Detect which cell encompasses the target text, then output its (x, y) center coordinate. 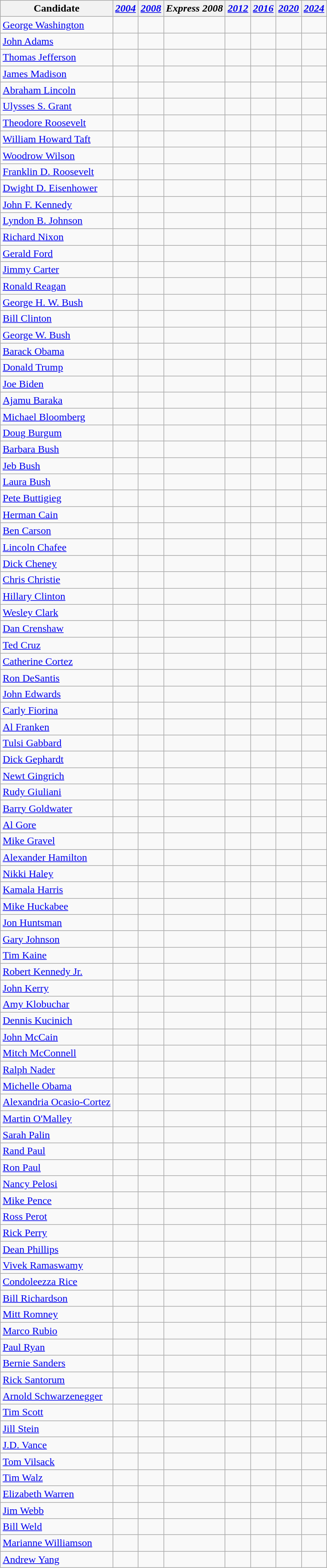
Carly Fiorina (57, 710)
Chris Christie (57, 580)
John Kerry (57, 988)
Mitt Romney (57, 1315)
Andrew Yang (57, 1559)
Express 2008 (194, 9)
Ted Cruz (57, 645)
Mike Pence (57, 1200)
Tim Kaine (57, 955)
Joe Biden (57, 384)
Michelle Obama (57, 1086)
Rudy Giuliani (57, 792)
Rand Paul (57, 1151)
Jim Webb (57, 1510)
Dean Phillips (57, 1249)
George H. W. Bush (57, 302)
2024 (314, 9)
Jimmy Carter (57, 270)
Tim Scott (57, 1412)
Lyndon B. Johnson (57, 221)
Kamala Harris (57, 890)
Dennis Kucinich (57, 1021)
Elizabeth Warren (57, 1494)
2020 (288, 9)
Ronald Reagan (57, 286)
Donald Trump (57, 368)
Pete Buttigieg (57, 498)
Al Gore (57, 825)
Ralph Nader (57, 1070)
John F. Kennedy (57, 205)
Al Franken (57, 727)
Jeb Bush (57, 465)
2004 (125, 9)
Dwight D. Eisenhower (57, 188)
Ulysses S. Grant (57, 106)
Gary Johnson (57, 939)
Lincoln Chafee (57, 547)
Ajamu Baraka (57, 400)
John McCain (57, 1037)
Alexandria Ocasio-Cortez (57, 1102)
Mike Huckabee (57, 906)
Dick Cheney (57, 564)
Ben Carson (57, 531)
Barack Obama (57, 351)
John Adams (57, 41)
Mitch McConnell (57, 1053)
Abraham Lincoln (57, 90)
Bernie Sanders (57, 1363)
Paul Ryan (57, 1347)
Sarah Palin (57, 1135)
Arnold Schwarzenegger (57, 1396)
Jon Huntsman (57, 923)
Marco Rubio (57, 1331)
Nancy Pelosi (57, 1184)
George W. Bush (57, 335)
Ron DeSantis (57, 678)
Amy Klobuchar (57, 1004)
Candidate (57, 9)
Newt Gingrich (57, 776)
Ross Perot (57, 1216)
John Edwards (57, 694)
Barry Goldwater (57, 808)
James Madison (57, 74)
2016 (263, 9)
Robert Kennedy Jr. (57, 971)
Mike Gravel (57, 841)
Franklin D. Roosevelt (57, 172)
Rick Perry (57, 1233)
Gerald Ford (57, 253)
Bill Richardson (57, 1298)
2012 (238, 9)
Doug Burgum (57, 433)
Vivek Ramaswamy (57, 1266)
Marianne Williamson (57, 1543)
Nikki Haley (57, 874)
Jill Stein (57, 1429)
Martin O'Malley (57, 1119)
Richard Nixon (57, 237)
2008 (151, 9)
Rick Santorum (57, 1380)
Tom Vilsack (57, 1461)
Theodore Roosevelt (57, 123)
Tulsi Gabbard (57, 743)
Ron Paul (57, 1167)
Bill Weld (57, 1527)
Michael Bloomberg (57, 416)
George Washington (57, 25)
Dick Gephardt (57, 760)
Alexander Hamilton (57, 857)
William Howard Taft (57, 139)
J.D. Vance (57, 1445)
Hillary Clinton (57, 596)
Tim Walz (57, 1478)
Condoleezza Rice (57, 1282)
Bill Clinton (57, 319)
Herman Cain (57, 515)
Laura Bush (57, 482)
Wesley Clark (57, 612)
Thomas Jefferson (57, 57)
Woodrow Wilson (57, 155)
Dan Crenshaw (57, 629)
Barbara Bush (57, 449)
Catherine Cortez (57, 661)
